Return the (X, Y) coordinate for the center point of the cell that contains the specified text.  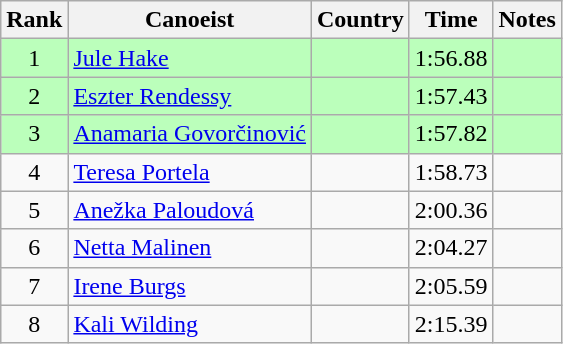
1:57.43 (451, 96)
Canoeist (190, 20)
2:00.36 (451, 210)
2:15.39 (451, 324)
2:05.59 (451, 286)
6 (34, 248)
Teresa Portela (190, 172)
5 (34, 210)
Notes (527, 20)
Anežka Paloudová (190, 210)
Rank (34, 20)
8 (34, 324)
7 (34, 286)
Irene Burgs (190, 286)
Country (361, 20)
2 (34, 96)
1:57.82 (451, 134)
Kali Wilding (190, 324)
Time (451, 20)
1:58.73 (451, 172)
Jule Hake (190, 58)
Netta Malinen (190, 248)
3 (34, 134)
1:56.88 (451, 58)
2:04.27 (451, 248)
Anamaria Govorčinović (190, 134)
Eszter Rendessy (190, 96)
1 (34, 58)
4 (34, 172)
